Pinpoint the cell where the given text exists, returning its [X, Y] midpoint coordinate. 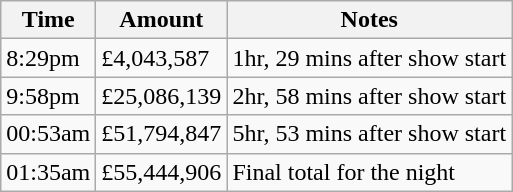
00:53am [48, 134]
£51,794,847 [162, 134]
£55,444,906 [162, 172]
Final total for the night [370, 172]
9:58pm [48, 96]
5hr, 53 mins after show start [370, 134]
Time [48, 20]
£4,043,587 [162, 58]
Notes [370, 20]
2hr, 58 mins after show start [370, 96]
1hr, 29 mins after show start [370, 58]
£25,086,139 [162, 96]
01:35am [48, 172]
8:29pm [48, 58]
Amount [162, 20]
